Provide the [x, y] coordinate of the cell's center where the given text is located.  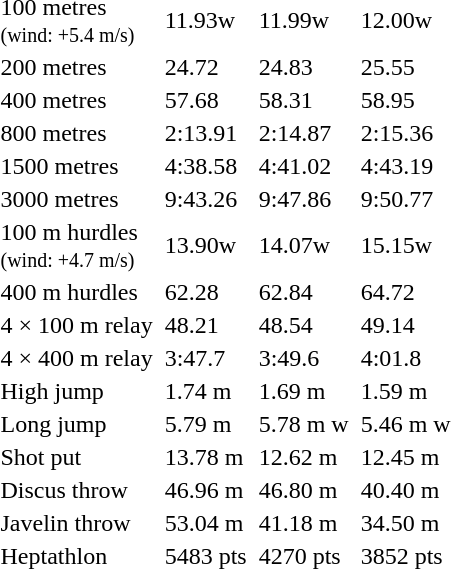
5.79 m [206, 424]
5.78 m w [304, 424]
1.74 m [206, 391]
41.18 m [304, 523]
53.04 m [206, 523]
13.78 m [206, 457]
57.68 [206, 100]
24.83 [304, 67]
46.96 m [206, 490]
48.54 [304, 325]
3:49.6 [304, 358]
4:41.02 [304, 166]
12.62 m [304, 457]
58.31 [304, 100]
3:47.7 [206, 358]
46.80 m [304, 490]
2:14.87 [304, 133]
2:13.91 [206, 133]
9:43.26 [206, 199]
13.90w [206, 246]
9:47.86 [304, 199]
62.84 [304, 292]
1.69 m [304, 391]
4:38.58 [206, 166]
14.07w [304, 246]
48.21 [206, 325]
24.72 [206, 67]
62.28 [206, 292]
